Extract the [x, y] coordinate from the center of the cell holding the provided text.  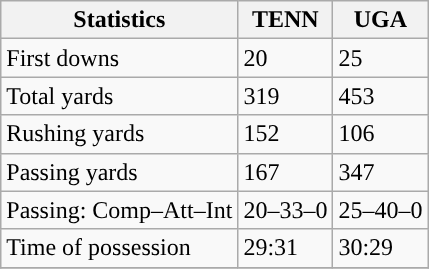
Statistics [120, 20]
Passing: Comp–Att–Int [120, 210]
167 [286, 172]
First downs [120, 58]
TENN [286, 20]
Total yards [120, 96]
152 [286, 134]
453 [380, 96]
25 [380, 58]
347 [380, 172]
29:31 [286, 248]
30:29 [380, 248]
Passing yards [120, 172]
106 [380, 134]
25–40–0 [380, 210]
Rushing yards [120, 134]
UGA [380, 20]
319 [286, 96]
20 [286, 58]
Time of possession [120, 248]
20–33–0 [286, 210]
